Search for the cell housing the specified text and yield its [x, y] center coordinate. 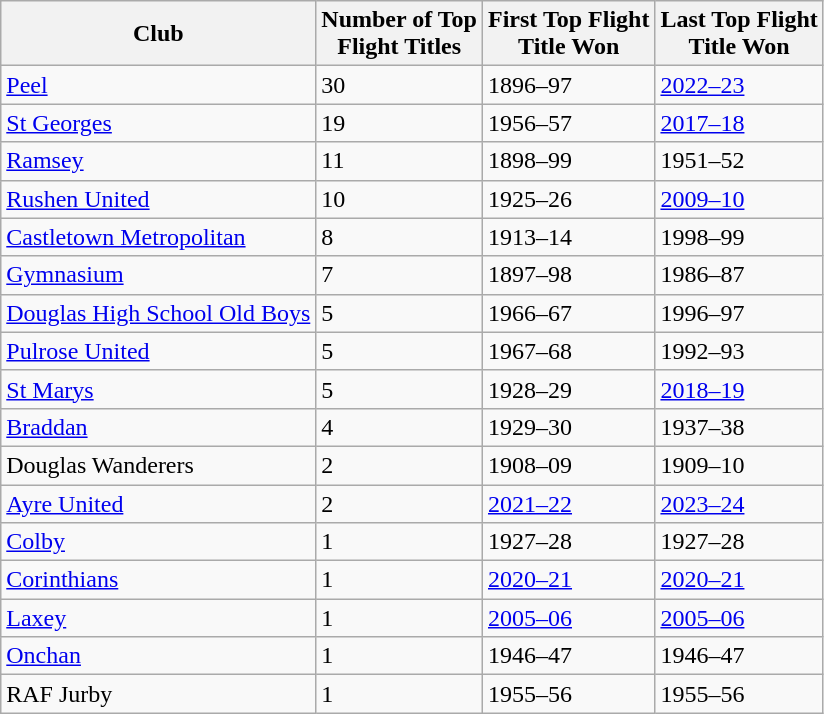
1929–30 [568, 427]
Castletown Metropolitan [158, 237]
1909–10 [739, 465]
2009–10 [739, 199]
RAF Jurby [158, 694]
Onchan [158, 656]
2023–24 [739, 503]
Club [158, 34]
St Georges [158, 123]
Number of TopFlight Titles [400, 34]
8 [400, 237]
2018–19 [739, 389]
1992–93 [739, 351]
Braddan [158, 427]
Last Top FlightTitle Won [739, 34]
1966–67 [568, 313]
Rushen United [158, 199]
1956–57 [568, 123]
1998–99 [739, 237]
First Top FlightTitle Won [568, 34]
7 [400, 275]
Pulrose United [158, 351]
1937–38 [739, 427]
1913–14 [568, 237]
1996–97 [739, 313]
St Marys [158, 389]
Corinthians [158, 580]
Colby [158, 542]
1928–29 [568, 389]
2017–18 [739, 123]
Douglas Wanderers [158, 465]
1951–52 [739, 161]
1986–87 [739, 275]
10 [400, 199]
11 [400, 161]
2021–22 [568, 503]
Peel [158, 85]
1896–97 [568, 85]
1908–09 [568, 465]
Laxey [158, 618]
1897–98 [568, 275]
1967–68 [568, 351]
19 [400, 123]
Ramsey [158, 161]
1925–26 [568, 199]
30 [400, 85]
Douglas High School Old Boys [158, 313]
Gymnasium [158, 275]
4 [400, 427]
2022–23 [739, 85]
1898–99 [568, 161]
Ayre United [158, 503]
